Scan for the cell matching the given text and deliver its [x, y] coordinate at center. 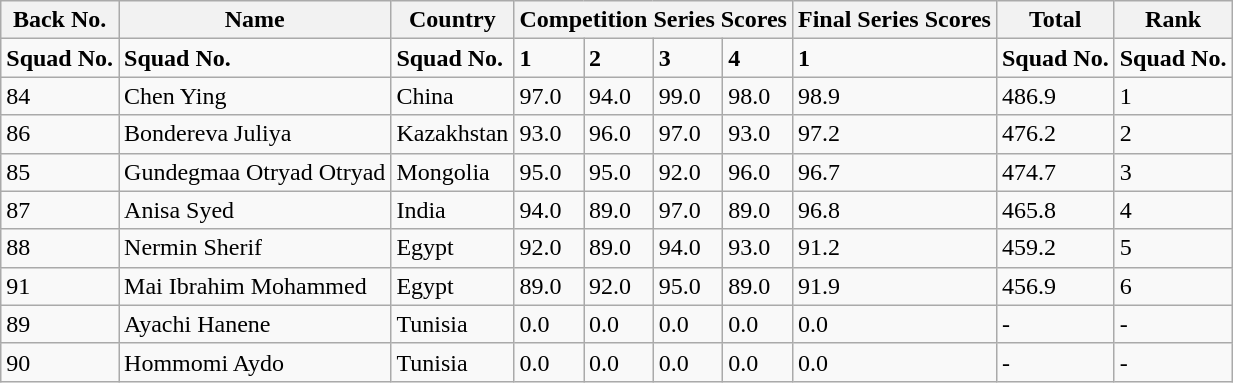
Rank [1173, 20]
India [452, 210]
474.7 [1055, 172]
91.2 [894, 248]
Back No. [60, 20]
China [452, 96]
Chen Ying [255, 96]
98.9 [894, 96]
Mai Ibrahim Mohammed [255, 286]
Ayachi Hanene [255, 324]
459.2 [1055, 248]
Anisa Syed [255, 210]
Competition Series Scores [654, 20]
84 [60, 96]
Gundegmaa Otryad Otryad [255, 172]
97.2 [894, 134]
465.8 [1055, 210]
99.0 [688, 96]
Nermin Sherif [255, 248]
89 [60, 324]
86 [60, 134]
96.8 [894, 210]
Name [255, 20]
456.9 [1055, 286]
88 [60, 248]
Mongolia [452, 172]
98.0 [758, 96]
Bondereva Juliya [255, 134]
5 [1173, 248]
Total [1055, 20]
476.2 [1055, 134]
87 [60, 210]
Final Series Scores [894, 20]
91 [60, 286]
96.7 [894, 172]
Kazakhstan [452, 134]
Country [452, 20]
486.9 [1055, 96]
Hommomi Aydo [255, 362]
85 [60, 172]
6 [1173, 286]
90 [60, 362]
91.9 [894, 286]
